Detect which cell encompasses the target text, then output its (X, Y) center coordinate. 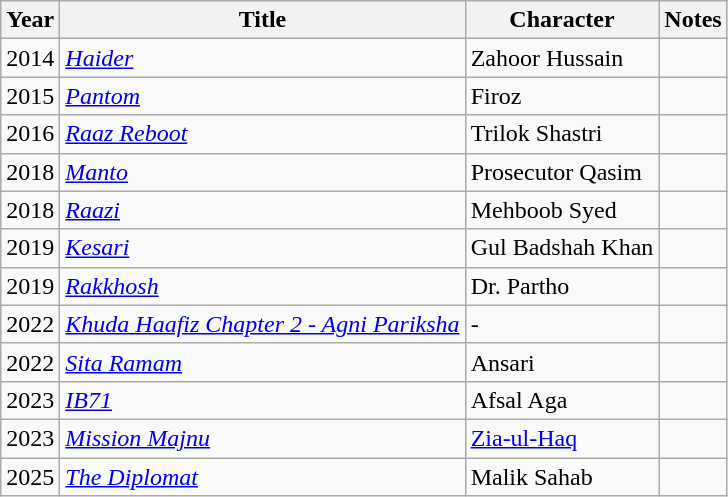
Year (30, 20)
IB71 (262, 400)
Gul Badshah Khan (562, 248)
Mehboob Syed (562, 210)
Sita Ramam (262, 362)
2025 (30, 477)
2016 (30, 134)
- (562, 324)
Firoz (562, 96)
Notes (693, 20)
Mission Majnu (262, 438)
2014 (30, 58)
2015 (30, 96)
Zia-ul-Haq (562, 438)
Ansari (562, 362)
Zahoor Hussain (562, 58)
Khuda Haafiz Chapter 2 - Agni Pariksha (262, 324)
Rakkhosh (262, 286)
Afsal Aga (562, 400)
Dr. Partho (562, 286)
Character (562, 20)
The Diplomat (262, 477)
Raazi (262, 210)
Prosecutor Qasim (562, 172)
Kesari (262, 248)
Malik Sahab (562, 477)
Pantom (262, 96)
Manto (262, 172)
Trilok Shastri (562, 134)
Haider (262, 58)
Title (262, 20)
Raaz Reboot (262, 134)
